Determine the (X, Y) coordinate at the center of the cell enclosing the given text.  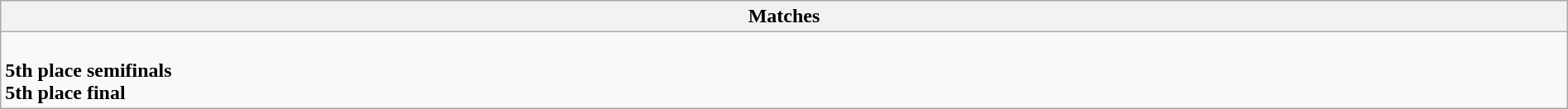
Matches (784, 17)
5th place semifinals 5th place final (784, 70)
